From the cell containing the given text, extract its center point as [x, y] coordinate. 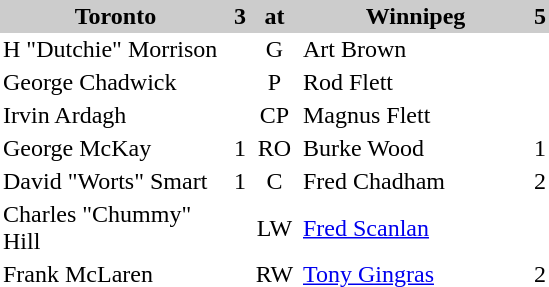
George McKay [116, 148]
Magnus Flett [416, 116]
2 [540, 182]
P [274, 82]
at [274, 16]
CP [274, 116]
G [274, 50]
LW [274, 228]
RO [274, 148]
Rod Flett [416, 82]
Toronto [116, 16]
Fred Scanlan [416, 228]
C [274, 182]
H "Dutchie" Morrison [116, 50]
5 [540, 16]
Winnipeg [416, 16]
Fred Chadham [416, 182]
Irvin Ardagh [116, 116]
Charles "Chummy" Hill [116, 228]
Burke Wood [416, 148]
3 [240, 16]
George Chadwick [116, 82]
David "Worts" Smart [116, 182]
Art Brown [416, 50]
